Scan for the cell matching the given text and deliver its [X, Y] coordinate at center. 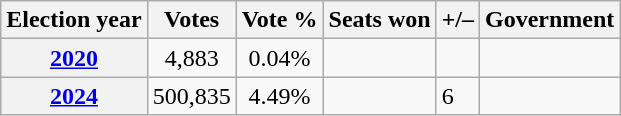
2020 [74, 58]
6 [458, 96]
Vote % [280, 20]
0.04% [280, 58]
4.49% [280, 96]
4,883 [192, 58]
2024 [74, 96]
Government [550, 20]
+/– [458, 20]
500,835 [192, 96]
Seats won [380, 20]
Votes [192, 20]
Election year [74, 20]
